Return [x, y] of the center of cell containing provided text 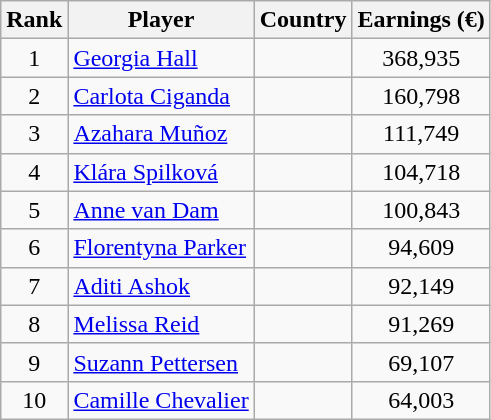
7 [34, 286]
Player [161, 20]
3 [34, 134]
9 [34, 362]
Klára Spilková [161, 172]
10 [34, 400]
Suzann Pettersen [161, 362]
Country [303, 20]
1 [34, 58]
Melissa Reid [161, 324]
Georgia Hall [161, 58]
69,107 [421, 362]
94,609 [421, 248]
8 [34, 324]
Azahara Muñoz [161, 134]
160,798 [421, 96]
104,718 [421, 172]
4 [34, 172]
111,749 [421, 134]
Carlota Ciganda [161, 96]
Rank [34, 20]
2 [34, 96]
5 [34, 210]
64,003 [421, 400]
92,149 [421, 286]
Aditi Ashok [161, 286]
6 [34, 248]
91,269 [421, 324]
Camille Chevalier [161, 400]
100,843 [421, 210]
Anne van Dam [161, 210]
Earnings (€) [421, 20]
368,935 [421, 58]
Florentyna Parker [161, 248]
